Determine the [x, y] coordinate at the center of the cell enclosing the given text.  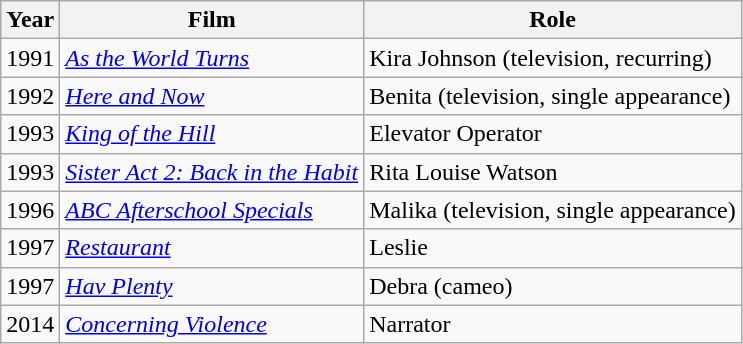
Benita (television, single appearance) [553, 96]
Concerning Violence [212, 324]
Debra (cameo) [553, 286]
Narrator [553, 324]
Sister Act 2: Back in the Habit [212, 172]
1991 [30, 58]
Rita Louise Watson [553, 172]
King of the Hill [212, 134]
2014 [30, 324]
As the World Turns [212, 58]
Year [30, 20]
Role [553, 20]
Here and Now [212, 96]
1992 [30, 96]
Film [212, 20]
Malika (television, single appearance) [553, 210]
Hav Plenty [212, 286]
Leslie [553, 248]
Restaurant [212, 248]
Elevator Operator [553, 134]
ABC Afterschool Specials [212, 210]
Kira Johnson (television, recurring) [553, 58]
1996 [30, 210]
